Pinpoint the cell where the given text exists, returning its (X, Y) midpoint coordinate. 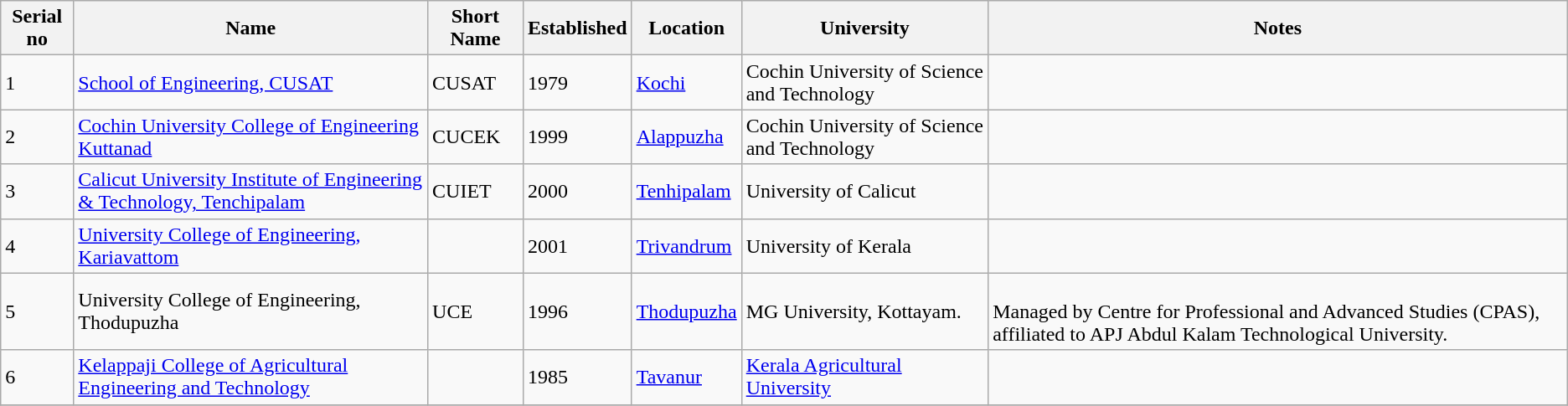
Serial no (37, 28)
CUSAT (476, 82)
School of Engineering, CUSAT (251, 82)
1979 (577, 82)
Notes (1278, 28)
1985 (577, 377)
Established (577, 28)
University College of Engineering, Kariavattom (251, 246)
CUIET (476, 191)
University (864, 28)
Trivandrum (687, 246)
Cochin University College of Engineering Kuttanad (251, 137)
2 (37, 137)
UCE (476, 311)
4 (37, 246)
Tavanur (687, 377)
Short Name (476, 28)
5 (37, 311)
University of Calicut (864, 191)
Tenhipalam (687, 191)
1996 (577, 311)
University of Kerala (864, 246)
Location (687, 28)
Kelappaji College of Agricultural Engineering and Technology (251, 377)
MG University, Kottayam. (864, 311)
University College of Engineering, Thodupuzha (251, 311)
CUCEK (476, 137)
2001 (577, 246)
1999 (577, 137)
Kerala Agricultural University (864, 377)
3 (37, 191)
Managed by Centre for Professional and Advanced Studies (CPAS), affiliated to APJ Abdul Kalam Technological University. (1278, 311)
Name (251, 28)
6 (37, 377)
1 (37, 82)
Calicut University Institute of Engineering & Technology, Tenchipalam (251, 191)
Alappuzha (687, 137)
2000 (577, 191)
Kochi (687, 82)
Thodupuzha (687, 311)
